Determine the (x, y) coordinate at the center of the cell enclosing the given text.  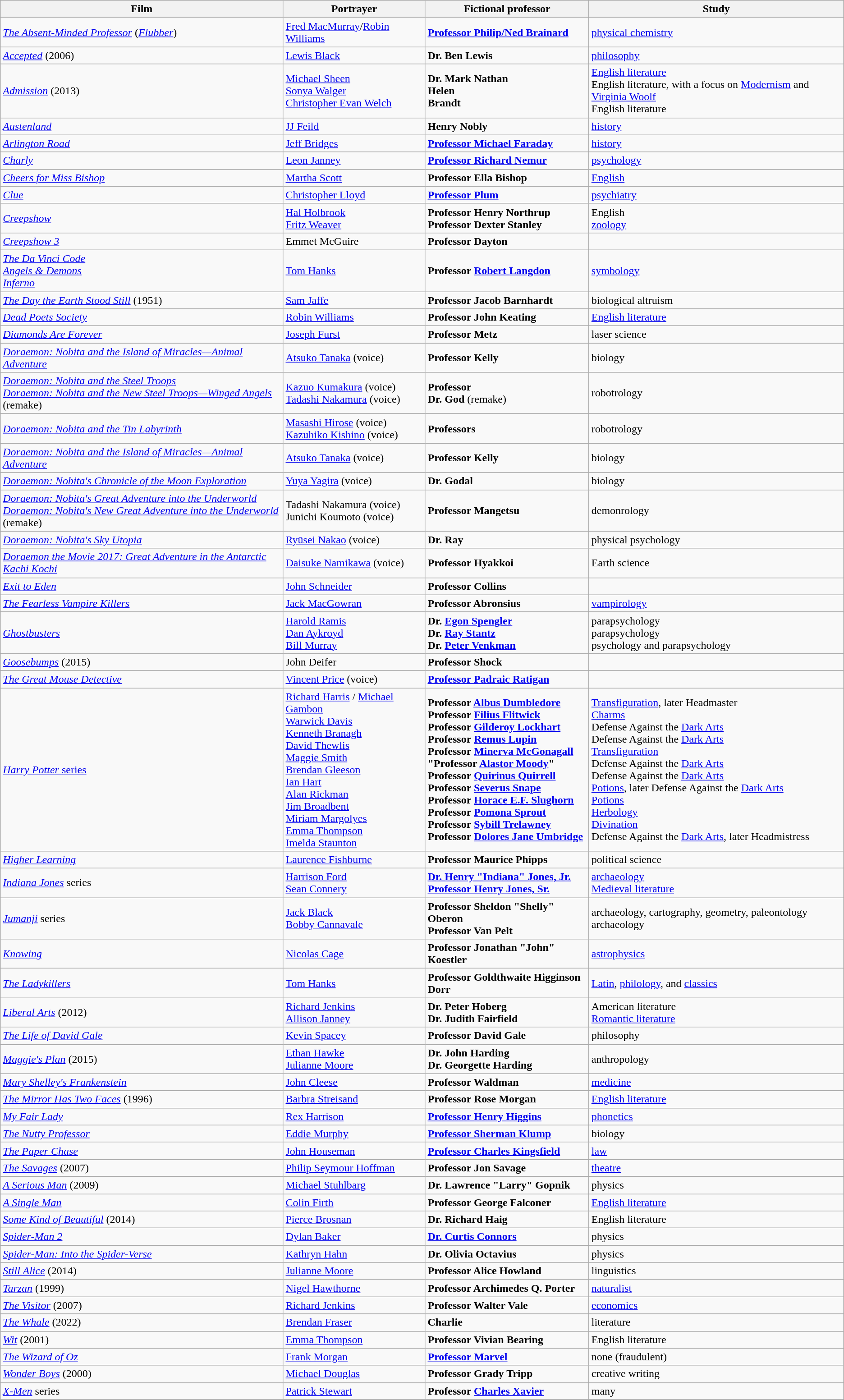
The Ladykillers (142, 983)
phonetics (716, 1116)
Harrison FordSean Connery (354, 883)
Some Kind of Beautiful (2014) (142, 1220)
Dr. Richard Haig (507, 1220)
Dr. Ben Lewis (507, 55)
Nicolas Cage (354, 954)
political science (716, 860)
Richard JenkinsAllison Janney (354, 1013)
Knowing (142, 954)
Charly (142, 161)
Professor Sherman Klump (507, 1134)
Creepshow 3 (142, 241)
Film (142, 9)
Robin Williams (354, 317)
JJ Feild (354, 126)
Jack BlackBobby Cannavale (354, 918)
Indiana Jones series (142, 883)
Professor Walter Vale (507, 1305)
economics (716, 1305)
John Cleese (354, 1082)
My Fair Lady (142, 1116)
Doraemon the Movie 2017: Great Adventure in the Antarctic Kachi Kochi (142, 563)
The Mirror Has Two Faces (1996) (142, 1099)
John Schneider (354, 586)
medicine (716, 1082)
Doraemon: Nobita's Great Adventure into the UnderworldDoraemon: Nobita's New Great Adventure into the Underworld (remake) (142, 510)
Yuya Yagira (voice) (354, 481)
Christopher Lloyd (354, 195)
Professor Philip/Ned Brainard (507, 32)
Julianne Moore (354, 1271)
Creepshow (142, 218)
Professor Michael Faraday (507, 143)
Professor Abronsius (507, 603)
Cheers for Miss Bishop (142, 178)
Wonder Boys (2000) (142, 1374)
Fictional professor (507, 9)
Charlie (507, 1322)
Hal HolbrookFritz Weaver (354, 218)
Dr. Mark NathanHelenBrandt (507, 91)
Tadashi Nakamura (voice)Junichi Koumoto (voice) (354, 510)
Professor Jonathan "John" Koestler (507, 954)
psychiatry (716, 195)
The Whale (2022) (142, 1322)
Professor Marvel (507, 1357)
Professor Sheldon "Shelly" OberonProfessor Van Pelt (507, 918)
Professor Charles Kingsfield (507, 1151)
American literatureRomantic literature (716, 1013)
theatre (716, 1168)
Professor Archimedes Q. Porter (507, 1288)
linguistics (716, 1271)
Patrick Stewart (354, 1391)
laser science (716, 335)
Exit to Eden (142, 586)
Accepted (2006) (142, 55)
Emma Thompson (354, 1340)
A Single Man (142, 1203)
English literatureEnglish literature, with a focus on Modernism and Virginia WoolfEnglish literature (716, 91)
Dr. John HardingDr. Georgette Harding (507, 1059)
ProfessorDr. God (remake) (507, 393)
Tarzan (1999) (142, 1288)
Masashi Hirose (voice)Kazuhiko Kishino (voice) (354, 428)
physical chemistry (716, 32)
vampirology (716, 603)
Wit (2001) (142, 1340)
Professor George Falconer (507, 1203)
Dead Poets Society (142, 317)
creative writing (716, 1374)
Philip Seymour Hoffman (354, 1168)
Richard Jenkins (354, 1305)
Clue (142, 195)
Ethan HawkeJulianne Moore (354, 1059)
Kathryn Hahn (354, 1254)
Professors (507, 428)
Professor Jacob Barnhardt (507, 300)
Professor Dayton (507, 241)
The Visitor (2007) (142, 1305)
Doraemon: Nobita's Sky Utopia (142, 540)
biological altruism (716, 300)
Professor Goldthwaite Higginson Dorr (507, 983)
Ryūsei Nakao (voice) (354, 540)
Higher Learning (142, 860)
The Paper Chase (142, 1151)
Dr. Olivia Octavius (507, 1254)
The Da Vinci CodeAngels & DemonsInferno (142, 271)
symbology (716, 271)
Rex Harrison (354, 1116)
Professor Rose Morgan (507, 1099)
Professor Mangetsu (507, 510)
Joseph Furst (354, 335)
Martha Scott (354, 178)
Dr. Henry "Indiana" Jones, Jr.Professor Henry Jones, Sr. (507, 883)
Jumanji series (142, 918)
Spider-Man: Into the Spider-Verse (142, 1254)
Spider-Man 2 (142, 1237)
parapsychologyparapsychologypsychology and parapsychology (716, 633)
none (fraudulent) (716, 1357)
Professor David Gale (507, 1036)
Study (716, 9)
law (716, 1151)
Dr. Lawrence "Larry" Gopnik (507, 1185)
Professor Jon Savage (507, 1168)
Emmet McGuire (354, 241)
Fred MacMurray/Robin Williams (354, 32)
Leon Janney (354, 161)
Frank Morgan (354, 1357)
demonrology (716, 510)
The Nutty Professor (142, 1134)
Goosebumps (2015) (142, 662)
Colin Firth (354, 1203)
literature (716, 1322)
The Wizard of Oz (142, 1357)
Dr. Egon SpenglerDr. Ray StantzDr. Peter Venkman (507, 633)
Austenland (142, 126)
Eddie Murphy (354, 1134)
John Deifer (354, 662)
anthropology (716, 1059)
Arlington Road (142, 143)
Harry Potter series (142, 770)
Nigel Hawthorne (354, 1288)
Jeff Bridges (354, 143)
The Savages (2007) (142, 1168)
many (716, 1391)
English (716, 178)
Still Alice (2014) (142, 1271)
X-Men series (142, 1391)
Professor John Keating (507, 317)
archaeology, cartography, geometry, paleontologyarchaeology (716, 918)
Englishzoology (716, 218)
The Great Mouse Detective (142, 679)
Harold RamisDan AykroydBill Murray (354, 633)
Professor Shock (507, 662)
The Life of David Gale (142, 1036)
Professor Ella Bishop (507, 178)
Professor Robert Langdon (507, 271)
The Day the Earth Stood Still (1951) (142, 300)
Barbra Streisand (354, 1099)
naturalist (716, 1288)
Ghostbusters (142, 633)
Brendan Fraser (354, 1322)
Portrayer (354, 9)
archaeologyMedieval literature (716, 883)
The Absent-Minded Professor (Flubber) (142, 32)
Henry Nobly (507, 126)
The Fearless Vampire Killers (142, 603)
psychology (716, 161)
Professor Grady Tripp (507, 1374)
Dylan Baker (354, 1237)
Dr. Ray (507, 540)
Jack MacGowran (354, 603)
Earth science (716, 563)
A Serious Man (2009) (142, 1185)
Professor Henry NorthrupProfessor Dexter Stanley (507, 218)
Maggie's Plan (2015) (142, 1059)
Professor Hyakkoi (507, 563)
Dr. Curtis Connors (507, 1237)
Liberal Arts (2012) (142, 1013)
Doraemon: Nobita and the Tin Labyrinth (142, 428)
Professor Richard Nemur (507, 161)
Doraemon: Nobita's Chronicle of the Moon Exploration (142, 481)
Michael Stuhlbarg (354, 1185)
Kazuo Kumakura (voice)Tadashi Nakamura (voice) (354, 393)
Diamonds Are Forever (142, 335)
Pierce Brosnan (354, 1220)
Vincent Price (voice) (354, 679)
Professor Padraic Ratigan (507, 679)
Dr. Godal (507, 481)
Professor Charles Xavier (507, 1391)
Professor Plum (507, 195)
Daisuke Namikawa (voice) (354, 563)
astrophysics (716, 954)
Laurence Fishburne (354, 860)
Dr. Peter HobergDr. Judith Fairfield (507, 1013)
Michael Douglas (354, 1374)
Professor Vivian Bearing (507, 1340)
John Houseman (354, 1151)
Doraemon: Nobita and the Steel TroopsDoraemon: Nobita and the New Steel Troops—Winged Angels (remake) (142, 393)
Kevin Spacey (354, 1036)
Professor Metz (507, 335)
physical psychology (716, 540)
Professor Collins (507, 586)
Mary Shelley's Frankenstein (142, 1082)
Professor Henry Higgins (507, 1116)
Professor Waldman (507, 1082)
Lewis Black (354, 55)
Sam Jaffe (354, 300)
Professor Alice Howland (507, 1271)
Admission (2013) (142, 91)
Professor Maurice Phipps (507, 860)
Latin, philology, and classics (716, 983)
Michael SheenSonya WalgerChristopher Evan Welch (354, 91)
